Search for the cell housing the specified text and yield its (X, Y) center coordinate. 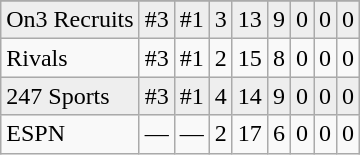
13 (250, 20)
ESPN (70, 134)
4 (220, 96)
15 (250, 58)
8 (278, 58)
17 (250, 134)
247 Sports (70, 96)
3 (220, 20)
On3 Recruits (70, 20)
6 (278, 134)
14 (250, 96)
Rivals (70, 58)
